Capture the cell that displays the provided text and extract its (X, Y) central coordinate. 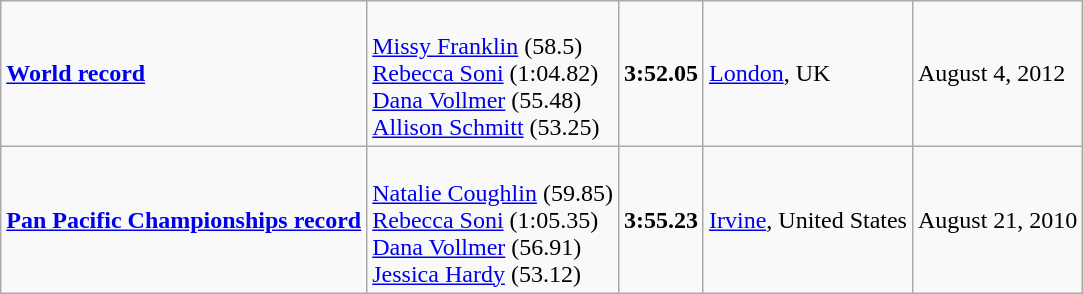
Natalie Coughlin (59.85)Rebecca Soni (1:05.35)Dana Vollmer (56.91)Jessica Hardy (53.12) (493, 220)
3:55.23 (660, 220)
3:52.05 (660, 74)
Missy Franklin (58.5)Rebecca Soni (1:04.82)Dana Vollmer (55.48)Allison Schmitt (53.25) (493, 74)
Irvine, United States (808, 220)
World record (184, 74)
London, UK (808, 74)
August 4, 2012 (997, 74)
August 21, 2010 (997, 220)
Pan Pacific Championships record (184, 220)
